Provide the [x, y] coordinate of the cell's center where the given text is located.  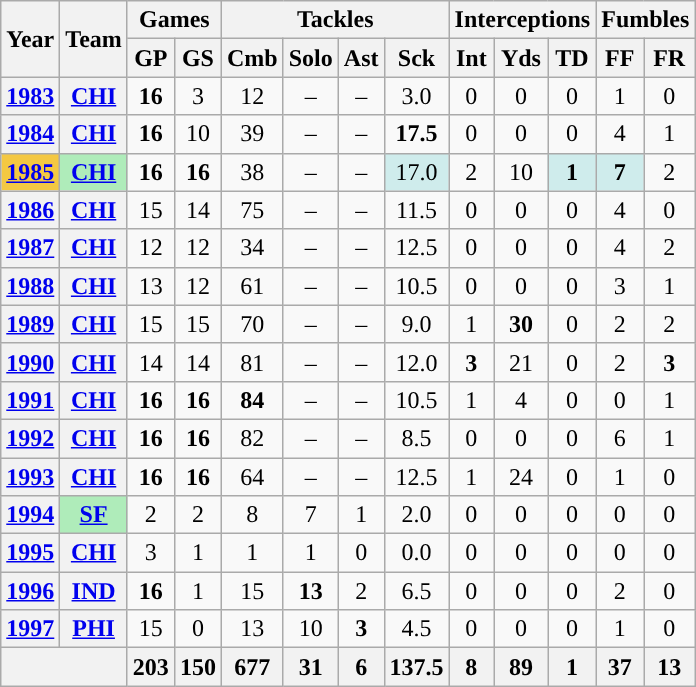
1983 [30, 96]
1994 [30, 515]
9.0 [416, 324]
6.5 [416, 591]
1990 [30, 362]
IND [94, 591]
1992 [30, 438]
39 [252, 134]
38 [252, 172]
34 [252, 248]
30 [522, 324]
64 [252, 477]
137.5 [416, 667]
Cmb [252, 58]
17.0 [416, 172]
1995 [30, 553]
1989 [30, 324]
1987 [30, 248]
203 [150, 667]
GS [198, 58]
Solo [310, 58]
17.5 [416, 134]
0.0 [416, 553]
37 [620, 667]
61 [252, 286]
Ast [361, 58]
12.0 [416, 362]
70 [252, 324]
677 [252, 667]
Sck [416, 58]
1985 [30, 172]
24 [522, 477]
1991 [30, 400]
81 [252, 362]
1984 [30, 134]
4.5 [416, 629]
89 [522, 667]
1988 [30, 286]
1986 [30, 210]
1997 [30, 629]
11.5 [416, 210]
31 [310, 667]
Interceptions [522, 20]
Fumbles [646, 20]
PHI [94, 629]
1993 [30, 477]
Yds [522, 58]
21 [522, 362]
GP [150, 58]
84 [252, 400]
Int [472, 58]
FR [670, 58]
Team [94, 39]
SF [94, 515]
Tackles [335, 20]
75 [252, 210]
TD [572, 58]
8.5 [416, 438]
1996 [30, 591]
Year [30, 39]
82 [252, 438]
Games [174, 20]
3.0 [416, 96]
150 [198, 667]
FF [620, 58]
2.0 [416, 515]
